Return the (x, y) coordinate for the center point of the cell that contains the specified text.  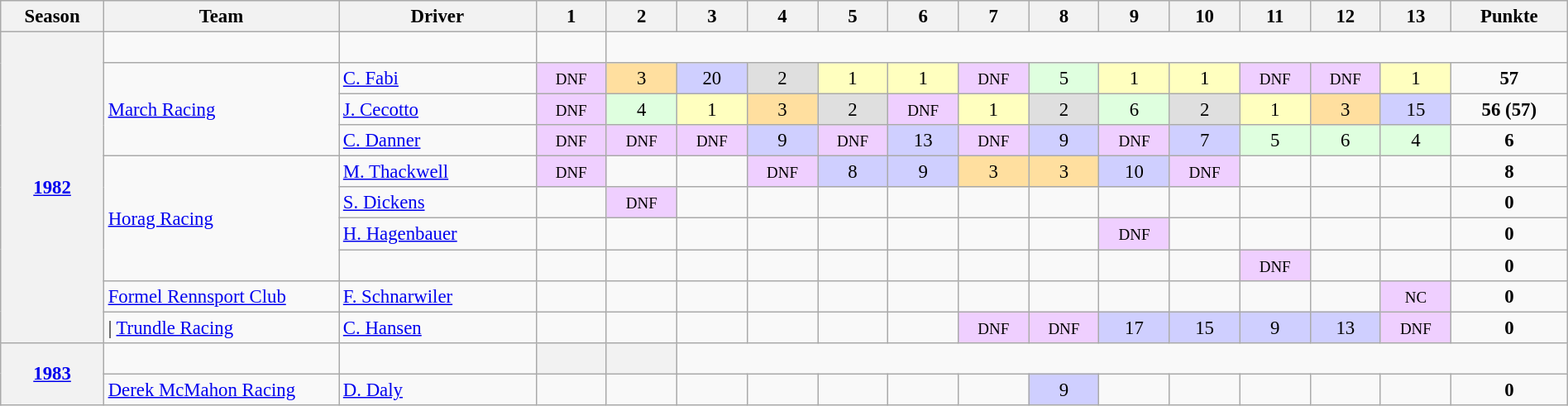
Derek McMahon Racing (221, 389)
F. Schnarwiler (438, 296)
11 (1275, 17)
Season (53, 17)
20 (711, 79)
Formel Rennsport Club (221, 296)
17 (1135, 327)
C. Hansen (438, 327)
M. Thackwell (438, 172)
Punkte (1508, 17)
S. Dickens (438, 203)
C. Fabi (438, 79)
57 (1508, 79)
12 (1345, 17)
C. Danner (438, 141)
1983 (53, 374)
H. Hagenbauer (438, 234)
| Trundle Racing (221, 327)
J. Cecotto (438, 110)
D. Daly (438, 389)
NC (1416, 296)
Team (221, 17)
1982 (53, 188)
Driver (438, 17)
Horag Racing (221, 218)
March Racing (221, 109)
56 (57) (1508, 110)
